Identify which cell holds the provided text, then report its [X, Y] central coordinate. 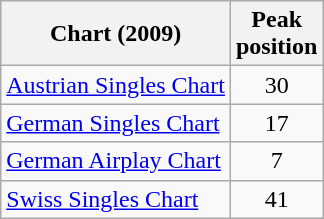
41 [276, 199]
German Airplay Chart [116, 161]
17 [276, 123]
Swiss Singles Chart [116, 199]
30 [276, 85]
German Singles Chart [116, 123]
Austrian Singles Chart [116, 85]
7 [276, 161]
Chart (2009) [116, 34]
Peakposition [276, 34]
